Detect which cell encompasses the target text, then output its (x, y) center coordinate. 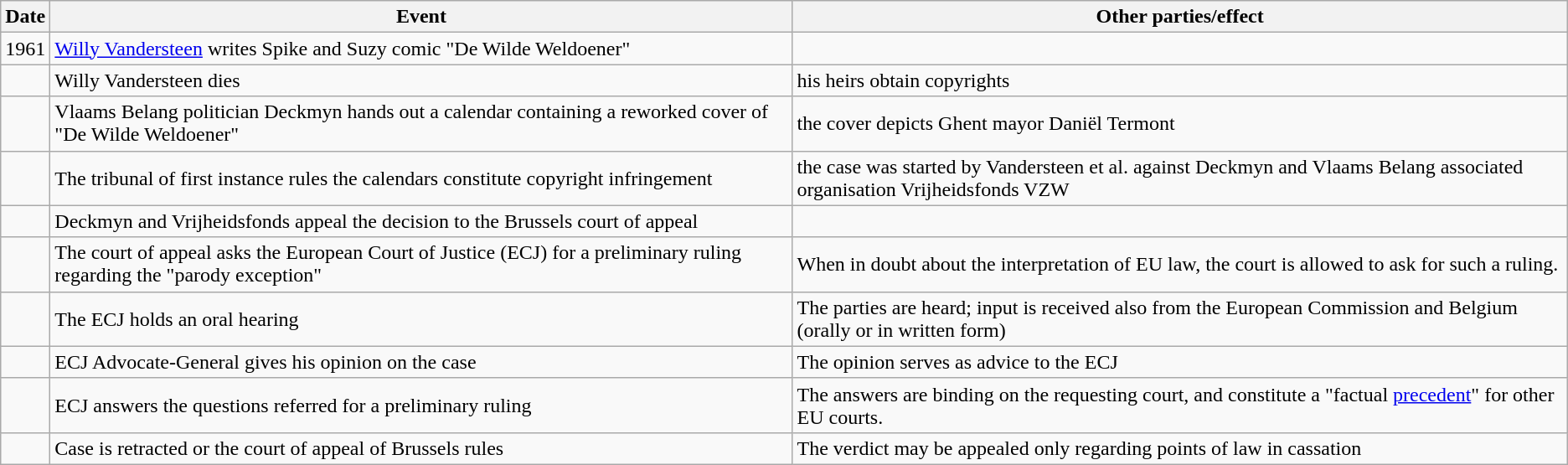
ECJ answers the questions referred for a preliminary ruling (421, 406)
Event (421, 17)
the case was started by Vandersteen et al. against Deckmyn and Vlaams Belang associated organisation Vrijheidsfonds VZW (1179, 178)
Deckmyn and Vrijheidsfonds appeal the decision to the Brussels court of appeal (421, 221)
The verdict may be appealed only regarding points of law in cassation (1179, 448)
the cover depicts Ghent mayor Daniël Termont (1179, 124)
The answers are binding on the requesting court, and constitute a "factual precedent" for other EU courts. (1179, 406)
Date (25, 17)
The ECJ holds an oral hearing (421, 318)
The parties are heard; input is received also from the European Commission and Belgium (orally or in written form) (1179, 318)
Willy Vandersteen writes Spike and Suzy comic "De Wilde Weldoener" (421, 49)
The opinion serves as advice to the ECJ (1179, 362)
When in doubt about the interpretation of EU law, the court is allowed to ask for such a ruling. (1179, 265)
1961 (25, 49)
Other parties/effect (1179, 17)
Willy Vandersteen dies (421, 80)
The tribunal of first instance rules the calendars constitute copyright infringement (421, 178)
The court of appeal asks the European Court of Justice (ECJ) for a preliminary ruling regarding the "parody exception" (421, 265)
Vlaams Belang politician Deckmyn hands out a calendar containing a reworked cover of "De Wilde Weldoener" (421, 124)
Case is retracted or the court of appeal of Brussels rules (421, 448)
ECJ Advocate-General gives his opinion on the case (421, 362)
his heirs obtain copyrights (1179, 80)
